Pinpoint the cell where the given text exists, returning its (X, Y) midpoint coordinate. 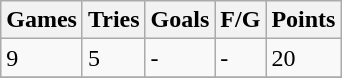
9 (42, 58)
Tries (114, 20)
F/G (240, 20)
Games (42, 20)
20 (304, 58)
Points (304, 20)
5 (114, 58)
Goals (180, 20)
